Scan for the cell matching the given text and deliver its (X, Y) coordinate at center. 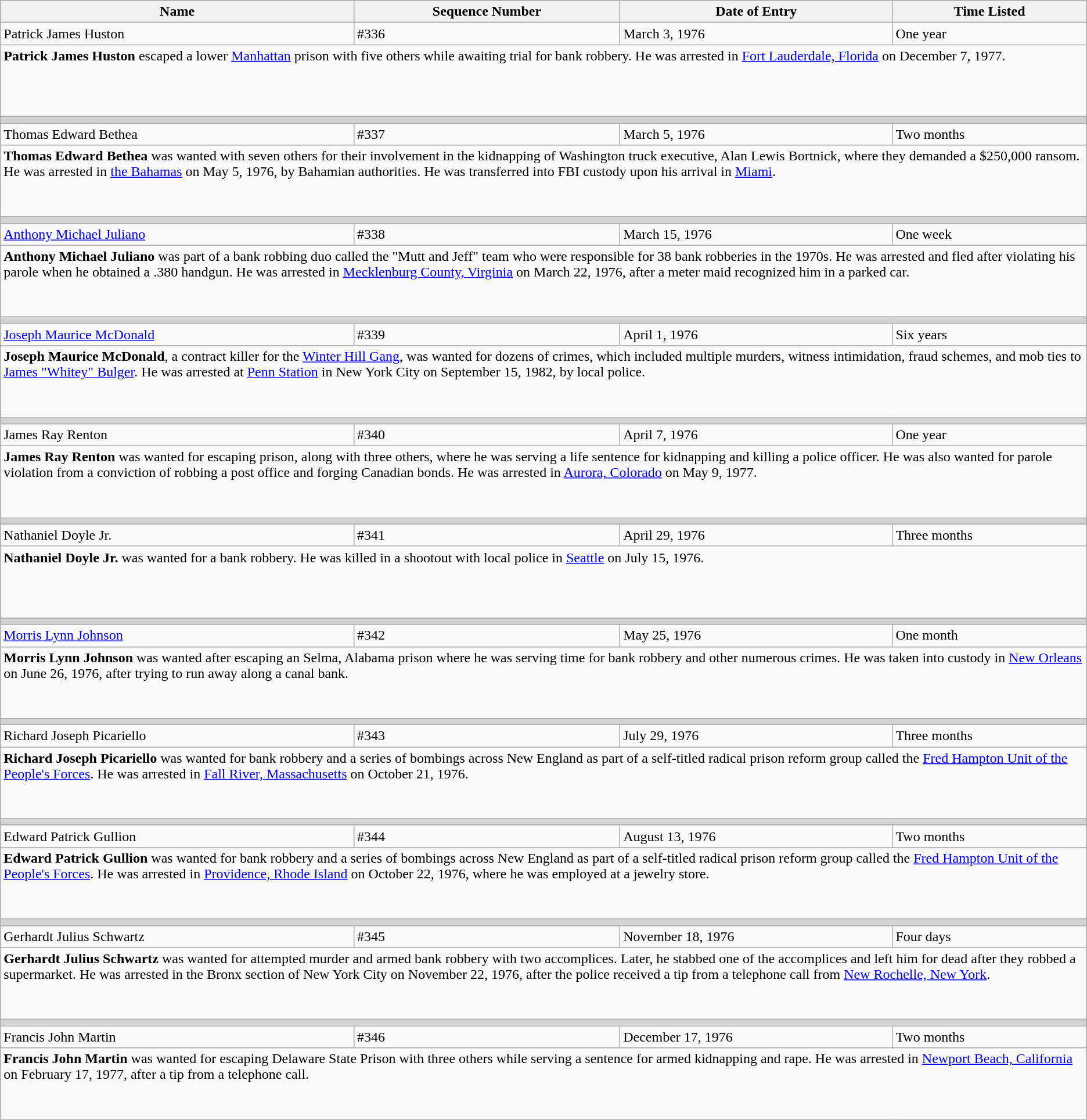
Joseph Maurice McDonald (178, 335)
August 13, 1976 (756, 836)
Six years (989, 335)
Name (178, 12)
One month (989, 636)
July 29, 1976 (756, 736)
March 15, 1976 (756, 234)
#342 (487, 636)
March 5, 1976 (756, 134)
Sequence Number (487, 12)
#339 (487, 335)
March 3, 1976 (756, 34)
#344 (487, 836)
One week (989, 234)
Nathaniel Doyle Jr. was wanted for a bank robbery. He was killed in a shootout with local police in Seattle on July 15, 1976. (543, 582)
#337 (487, 134)
April 29, 1976 (756, 535)
#338 (487, 234)
Gerhardt Julius Schwartz (178, 936)
James Ray Renton (178, 435)
#343 (487, 736)
Richard Joseph Picariello (178, 736)
November 18, 1976 (756, 936)
#341 (487, 535)
Time Listed (989, 12)
Francis John Martin (178, 1037)
#336 (487, 34)
May 25, 1976 (756, 636)
Edward Patrick Gullion (178, 836)
Thomas Edward Bethea (178, 134)
Anthony Michael Juliano (178, 234)
Patrick James Huston (178, 34)
#345 (487, 936)
April 7, 1976 (756, 435)
Date of Entry (756, 12)
Morris Lynn Johnson (178, 636)
#346 (487, 1037)
Nathaniel Doyle Jr. (178, 535)
Four days (989, 936)
December 17, 1976 (756, 1037)
#340 (487, 435)
April 1, 1976 (756, 335)
